Output the (x, y) coordinate of the center of the cell containing the given text.  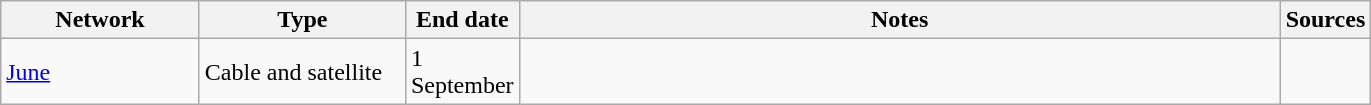
1 September (462, 72)
Cable and satellite (302, 72)
Notes (900, 20)
Network (100, 20)
Sources (1326, 20)
End date (462, 20)
June (100, 72)
Type (302, 20)
